From the cell containing the given text, extract its center point as (X, Y) coordinate. 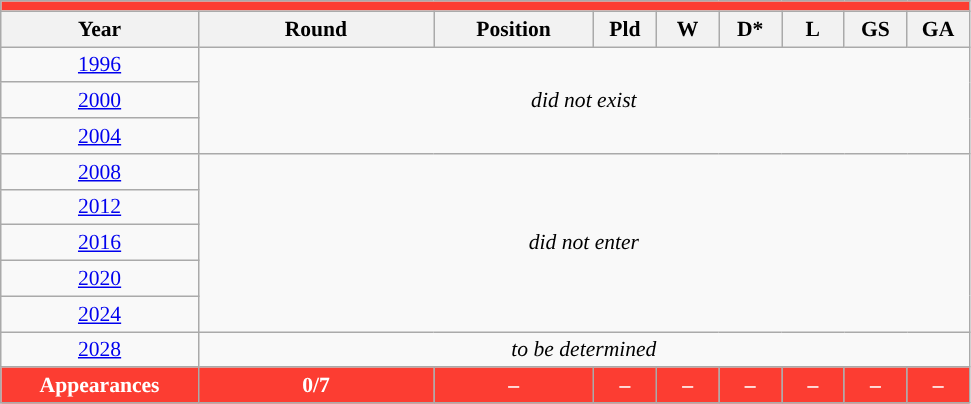
0/7 (316, 386)
D* (750, 29)
2016 (100, 243)
2008 (100, 172)
2028 (100, 350)
to be determined (584, 350)
did not enter (584, 243)
Position (514, 29)
did not exist (584, 100)
2004 (100, 136)
Round (316, 29)
W (688, 29)
2020 (100, 279)
2024 (100, 314)
GA (938, 29)
2000 (100, 101)
1996 (100, 65)
L (814, 29)
Appearances (100, 386)
Year (100, 29)
Pld (626, 29)
GS (876, 29)
2012 (100, 207)
